Search for the cell housing the specified text and yield its (x, y) center coordinate. 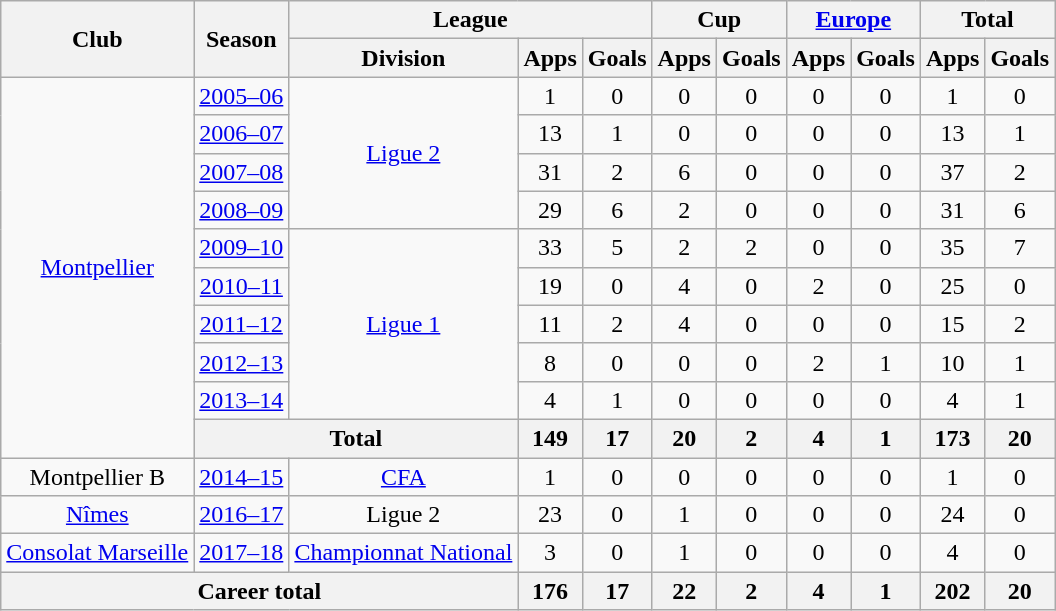
8 (550, 362)
7 (1020, 248)
29 (550, 210)
2005–06 (242, 96)
202 (952, 591)
2016–17 (242, 515)
2008–09 (242, 210)
37 (952, 172)
5 (617, 248)
2009–10 (242, 248)
2007–08 (242, 172)
35 (952, 248)
Career total (260, 591)
2013–14 (242, 400)
19 (550, 286)
CFA (404, 477)
149 (550, 438)
3 (550, 553)
15 (952, 324)
2006–07 (242, 134)
Season (242, 39)
League (470, 20)
Championnat National (404, 553)
2017–18 (242, 553)
Ligue 1 (404, 324)
Montpellier B (98, 477)
25 (952, 286)
2010–11 (242, 286)
2014–15 (242, 477)
33 (550, 248)
Club (98, 39)
Europe (853, 20)
10 (952, 362)
11 (550, 324)
2011–12 (242, 324)
Consolat Marseille (98, 553)
22 (684, 591)
Montpellier (98, 268)
176 (550, 591)
2012–13 (242, 362)
23 (550, 515)
Cup (719, 20)
24 (952, 515)
Division (404, 58)
Nîmes (98, 515)
173 (952, 438)
